Return the (X, Y) coordinate for the center point of the cell that contains the specified text.  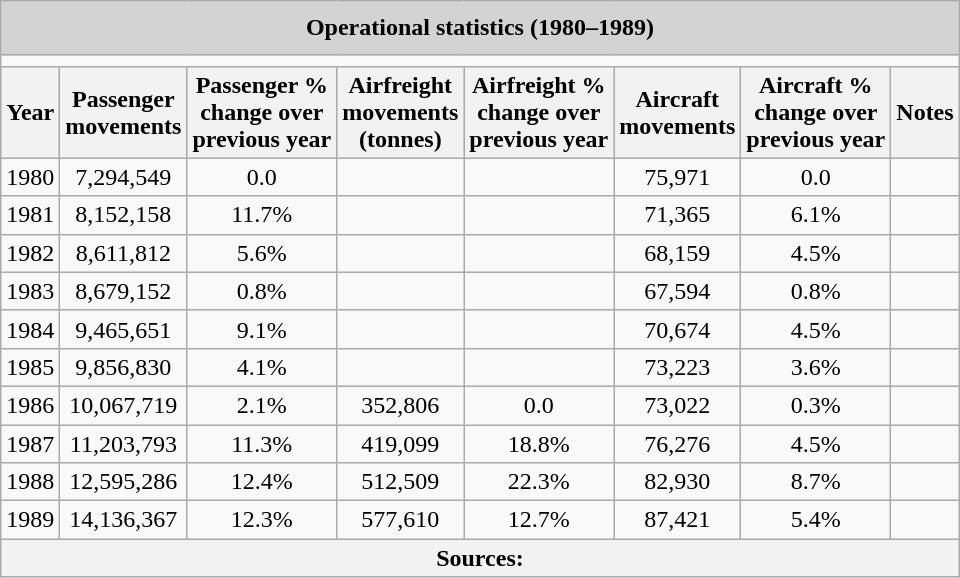
76,276 (678, 444)
11,203,793 (124, 444)
0.3% (816, 406)
9,856,830 (124, 367)
12.7% (539, 520)
18.8% (539, 444)
11.3% (262, 444)
Aircraft %change overprevious year (816, 112)
1984 (30, 329)
12.4% (262, 482)
73,223 (678, 367)
1983 (30, 291)
2.1% (262, 406)
1987 (30, 444)
5.4% (816, 520)
4.1% (262, 367)
1986 (30, 406)
68,159 (678, 253)
8.7% (816, 482)
73,022 (678, 406)
Airfreight %change overprevious year (539, 112)
Notes (925, 112)
1981 (30, 215)
8,611,812 (124, 253)
82,930 (678, 482)
11.7% (262, 215)
Passengermovements (124, 112)
512,509 (400, 482)
9.1% (262, 329)
3.6% (816, 367)
7,294,549 (124, 177)
67,594 (678, 291)
Aircraftmovements (678, 112)
419,099 (400, 444)
87,421 (678, 520)
22.3% (539, 482)
Year (30, 112)
Sources: (480, 558)
1988 (30, 482)
8,152,158 (124, 215)
1985 (30, 367)
12,595,286 (124, 482)
12.3% (262, 520)
9,465,651 (124, 329)
5.6% (262, 253)
Passenger %change overprevious year (262, 112)
Operational statistics (1980–1989) (480, 28)
6.1% (816, 215)
14,136,367 (124, 520)
1982 (30, 253)
70,674 (678, 329)
1989 (30, 520)
75,971 (678, 177)
10,067,719 (124, 406)
71,365 (678, 215)
Airfreightmovements(tonnes) (400, 112)
1980 (30, 177)
352,806 (400, 406)
577,610 (400, 520)
8,679,152 (124, 291)
